Extract the [X, Y] coordinate from the center of the cell holding the provided text.  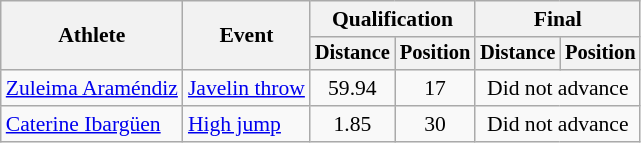
High jump [246, 124]
Athlete [92, 36]
59.94 [352, 88]
30 [435, 124]
Caterine Ibargüen [92, 124]
Qualification [392, 19]
Final [558, 19]
Event [246, 36]
17 [435, 88]
1.85 [352, 124]
Zuleima Araméndiz [92, 88]
Javelin throw [246, 88]
